Detect which cell encompasses the target text, then output its (X, Y) center coordinate. 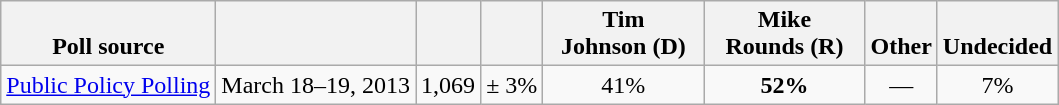
Undecided (997, 34)
March 18–19, 2013 (316, 85)
TimJohnson (D) (624, 34)
MikeRounds (R) (784, 34)
Public Policy Polling (108, 85)
± 3% (512, 85)
Other (901, 34)
— (901, 85)
7% (997, 85)
1,069 (448, 85)
41% (624, 85)
Poll source (108, 34)
52% (784, 85)
